Detect which cell encompasses the target text, then output its (x, y) center coordinate. 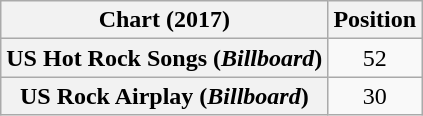
30 (375, 96)
US Hot Rock Songs (Billboard) (164, 58)
Chart (2017) (164, 20)
Position (375, 20)
52 (375, 58)
US Rock Airplay (Billboard) (164, 96)
